Return the [x, y] coordinate for the center point of the cell that contains the specified text.  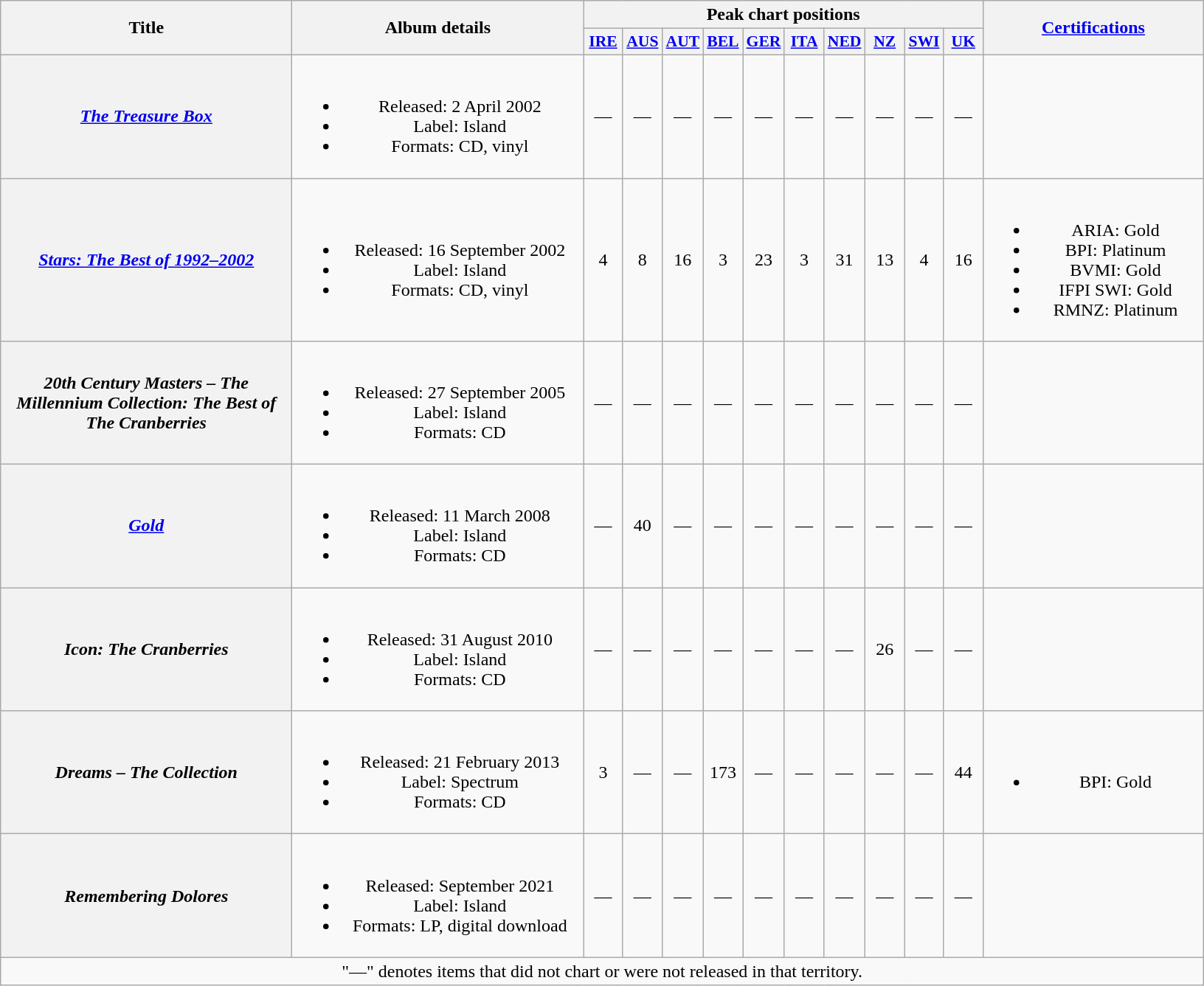
Released: 11 March 2008Label: IslandFormats: CD [438, 527]
Peak chart positions [783, 15]
8 [642, 260]
44 [963, 773]
The Treasure Box [146, 117]
Stars: The Best of 1992–2002 [146, 260]
ARIA: GoldBPI: PlatinumBVMI: GoldIFPI SWI: GoldRMNZ: Platinum [1093, 260]
40 [642, 527]
Dreams – The Collection [146, 773]
GER [764, 42]
Released: 16 September 2002Label: IslandFormats: CD, vinyl [438, 260]
NED [845, 42]
Released: 2 April 2002Label: IslandFormats: CD, vinyl [438, 117]
AUT [683, 42]
"—" denotes items that did not chart or were not released in that territory. [602, 971]
173 [723, 773]
Released: 21 February 2013Label: SpectrumFormats: CD [438, 773]
20th Century Masters – The Millennium Collection: The Best of The Cranberries [146, 403]
Album details [438, 28]
BEL [723, 42]
23 [764, 260]
31 [845, 260]
13 [884, 260]
Released: 27 September 2005Label: IslandFormats: CD [438, 403]
UK [963, 42]
Icon: The Cranberries [146, 649]
AUS [642, 42]
ITA [804, 42]
Released: 31 August 2010Label: IslandFormats: CD [438, 649]
IRE [603, 42]
Remembering Dolores [146, 895]
Gold [146, 527]
Certifications [1093, 28]
26 [884, 649]
Title [146, 28]
Released: September 2021Label: IslandFormats: LP, digital download [438, 895]
SWI [924, 42]
NZ [884, 42]
BPI: Gold [1093, 773]
